Output the (x, y) coordinate of the center of the cell containing the given text.  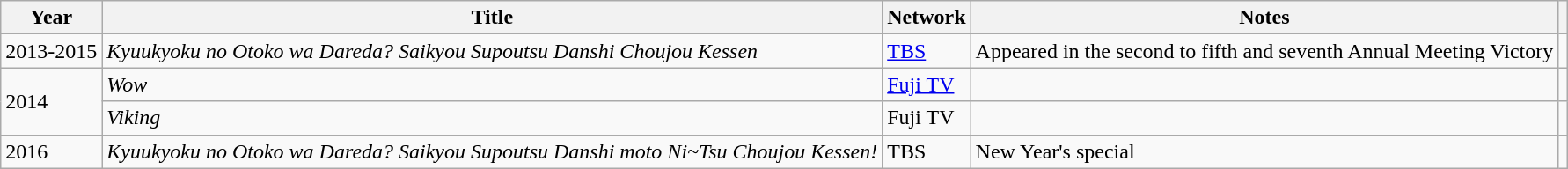
Kyuukyoku no Otoko wa Dareda? Saikyou Supoutsu Danshi moto Ni~Tsu Choujou Kessen! (493, 151)
2014 (51, 101)
New Year's special (1264, 151)
Title (493, 18)
2016 (51, 151)
Kyuukyoku no Otoko wa Dareda? Saikyou Supoutsu Danshi Choujou Kessen (493, 51)
Appeared in the second to fifth and seventh Annual Meeting Victory (1264, 51)
2013-2015 (51, 51)
Notes (1264, 18)
Year (51, 18)
Network (927, 18)
Viking (493, 118)
Wow (493, 84)
